Capture the cell that displays the provided text and extract its [X, Y] central coordinate. 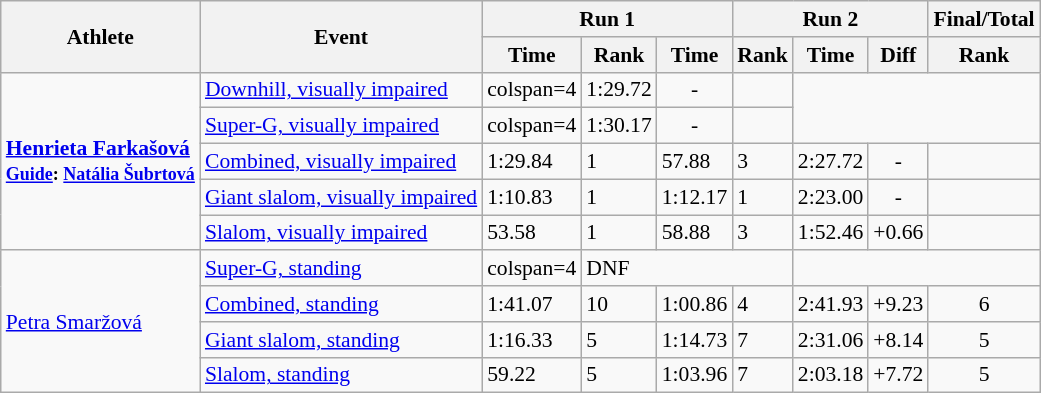
59.22 [532, 375]
Henrieta FarkašováGuide: Natália Šubrtová [100, 161]
Event [341, 36]
Diff [898, 55]
2:31.06 [830, 340]
58.88 [694, 233]
57.88 [694, 162]
4 [762, 304]
1:29.84 [532, 162]
2:27.72 [830, 162]
10 [618, 304]
+8.14 [898, 340]
Petra Smaržová [100, 322]
1:00.86 [694, 304]
Athlete [100, 36]
Slalom, visually impaired [341, 233]
Combined, visually impaired [341, 162]
Slalom, standing [341, 375]
2:03.18 [830, 375]
1:30.17 [618, 126]
1:41.07 [532, 304]
1:10.83 [532, 197]
Giant slalom, standing [341, 340]
1:52.46 [830, 233]
1:03.96 [694, 375]
+7.72 [898, 375]
Combined, standing [341, 304]
1:14.73 [694, 340]
1:16.33 [532, 340]
Final/Total [984, 19]
Giant slalom, visually impaired [341, 197]
+0.66 [898, 233]
6 [984, 304]
Super-G, standing [341, 269]
Run 1 [607, 19]
53.58 [532, 233]
Super-G, visually impaired [341, 126]
+9.23 [898, 304]
2:41.93 [830, 304]
2:23.00 [830, 197]
1:12.17 [694, 197]
Run 2 [830, 19]
1:29.72 [618, 90]
DNF [687, 269]
Downhill, visually impaired [341, 90]
